Pinpoint the cell where the given text exists, returning its (x, y) midpoint coordinate. 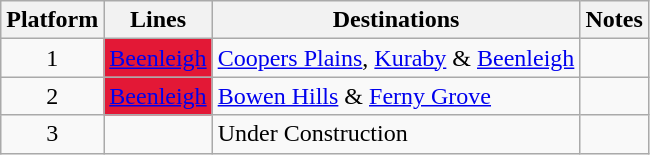
Bowen Hills & Ferny Grove (396, 96)
Under Construction (396, 134)
Destinations (396, 20)
Notes (614, 20)
Coopers Plains, Kuraby & Beenleigh (396, 58)
3 (52, 134)
Lines (158, 20)
2 (52, 96)
1 (52, 58)
Platform (52, 20)
